From the cell containing the given text, extract its center point as [X, Y] coordinate. 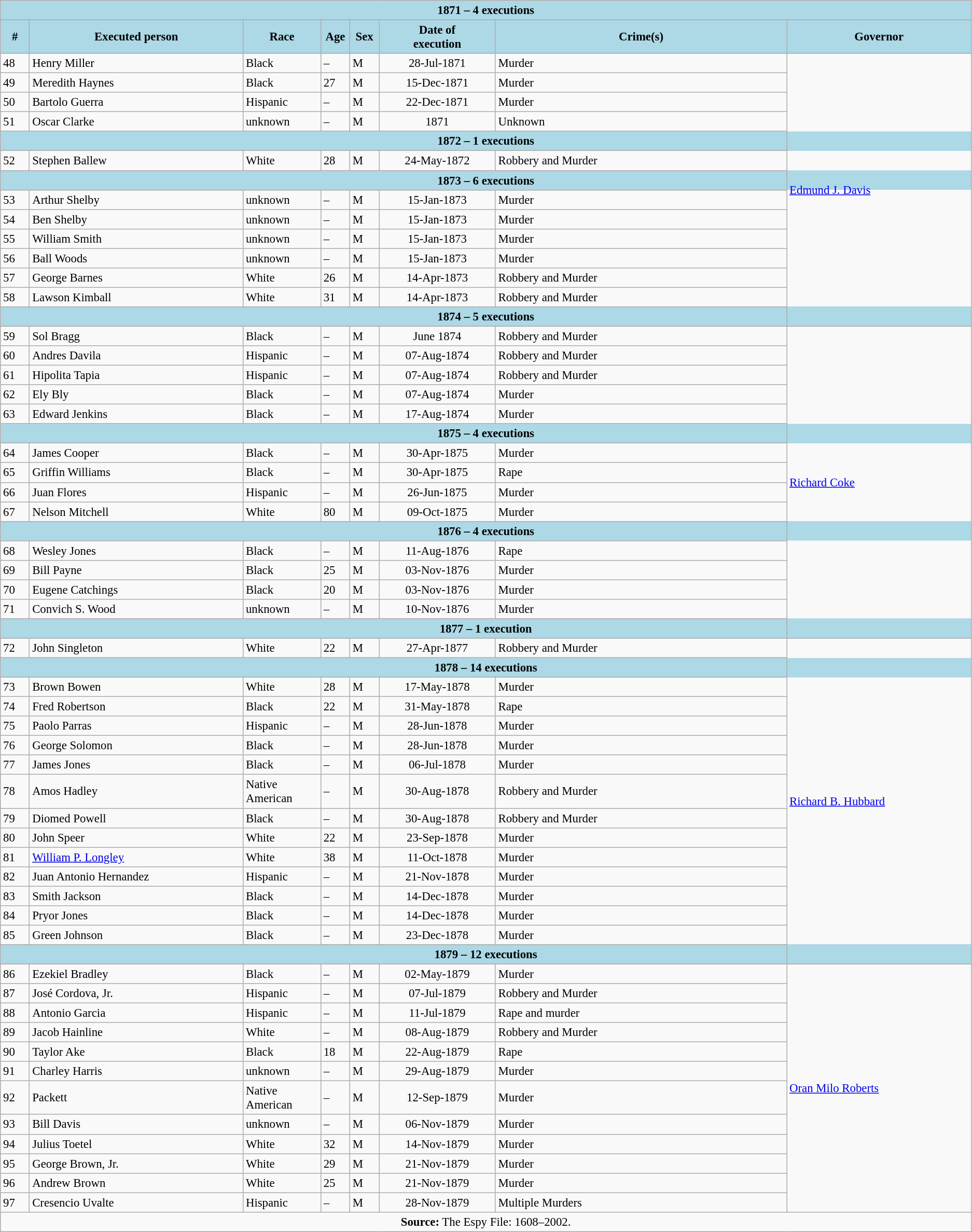
Stephen Ballew [136, 161]
Source: The Espy File: 1608–2002. [486, 1222]
55 [15, 239]
51 [15, 122]
George Solomon [136, 746]
66 [15, 492]
27 [335, 83]
Edmund J. Davis [879, 190]
18 [335, 1052]
53 [15, 200]
91 [15, 1071]
90 [15, 1052]
Executed person [136, 37]
58 [15, 297]
06-Nov-1879 [438, 1125]
Sol Bragg [136, 336]
17-Aug-1874 [438, 414]
1871 – 4 executions [486, 10]
Crime(s) [641, 37]
Governor [879, 37]
22-Aug-1879 [438, 1052]
17-May-1878 [438, 687]
29 [335, 1164]
14-Nov-1879 [438, 1144]
52 [15, 161]
Sex [365, 37]
73 [15, 687]
James Jones [136, 765]
87 [15, 993]
Oran Milo Roberts [879, 1088]
06-Jul-1878 [438, 765]
Hipolita Tapia [136, 375]
11-Aug-1876 [438, 551]
63 [15, 414]
31 [335, 297]
Brown Bowen [136, 687]
1876 – 4 executions [486, 531]
72 [15, 648]
Taylor Ake [136, 1052]
93 [15, 1125]
Jacob Hainline [136, 1032]
Ely Bly [136, 395]
20 [335, 590]
26-Jun-1875 [438, 492]
José Cordova, Jr. [136, 993]
61 [15, 375]
28-Nov-1879 [438, 1202]
11-Oct-1878 [438, 857]
Charley Harris [136, 1071]
27-Apr-1877 [438, 648]
1879 – 12 executions [486, 955]
Smith Jackson [136, 896]
54 [15, 219]
John Speer [136, 837]
49 [15, 83]
Richard Coke [879, 482]
82 [15, 876]
38 [335, 857]
Griffin Williams [136, 473]
15-Dec-1871 [438, 83]
Date of execution [438, 37]
68 [15, 551]
75 [15, 726]
67 [15, 512]
Convich S. Wood [136, 609]
23-Dec-1878 [438, 935]
81 [15, 857]
Julius Toetel [136, 1144]
Henry Miller [136, 63]
Green Johnson [136, 935]
June 1874 [438, 336]
32 [335, 1144]
William P. Longley [136, 857]
Rape and murder [641, 1013]
89 [15, 1032]
Race [282, 37]
Cresencio Uvalte [136, 1202]
Bill Davis [136, 1125]
65 [15, 473]
George Barnes [136, 278]
1875 – 4 executions [486, 433]
Age [335, 37]
70 [15, 590]
78 [15, 791]
Amos Hadley [136, 791]
21-Nov-1878 [438, 876]
56 [15, 258]
59 [15, 336]
12-Sep-1879 [438, 1098]
Bartolo Guerra [136, 102]
George Brown, Jr. [136, 1164]
02-May-1879 [438, 974]
Packett [136, 1098]
96 [15, 1183]
28-Jul-1871 [438, 63]
50 [15, 102]
1877 – 1 execution [486, 628]
Paolo Parras [136, 726]
76 [15, 746]
31-May-1878 [438, 707]
24-May-1872 [438, 161]
69 [15, 570]
Multiple Murders [641, 1202]
James Cooper [136, 453]
Andres Davila [136, 356]
95 [15, 1164]
94 [15, 1144]
Oscar Clarke [136, 122]
Pryor Jones [136, 916]
Unknown [641, 122]
Meredith Haynes [136, 83]
1873 – 6 executions [486, 180]
74 [15, 707]
08-Aug-1879 [438, 1032]
John Singleton [136, 648]
Lawson Kimball [136, 297]
48 [15, 63]
1878 – 14 executions [486, 668]
Ben Shelby [136, 219]
83 [15, 896]
79 [15, 818]
29-Aug-1879 [438, 1071]
60 [15, 356]
Edward Jenkins [136, 414]
97 [15, 1202]
64 [15, 453]
Juan Flores [136, 492]
1874 – 5 executions [486, 317]
Nelson Mitchell [136, 512]
William Smith [136, 239]
10-Nov-1876 [438, 609]
1871 [438, 122]
Juan Antonio Hernandez [136, 876]
23-Sep-1878 [438, 837]
1872 – 1 executions [486, 142]
62 [15, 395]
84 [15, 916]
Eugene Catchings [136, 590]
88 [15, 1013]
Fred Robertson [136, 707]
11-Jul-1879 [438, 1013]
Wesley Jones [136, 551]
Ezekiel Bradley [136, 974]
86 [15, 974]
Diomed Powell [136, 818]
Arthur Shelby [136, 200]
85 [15, 935]
Andrew Brown [136, 1183]
22-Dec-1871 [438, 102]
Bill Payne [136, 570]
09-Oct-1875 [438, 512]
Ball Woods [136, 258]
92 [15, 1098]
# [15, 37]
07-Jul-1879 [438, 993]
57 [15, 278]
Antonio Garcia [136, 1013]
Richard B. Hubbard [879, 801]
71 [15, 609]
77 [15, 765]
26 [335, 278]
